Extract the [x, y] coordinate from the center of the cell holding the provided text.  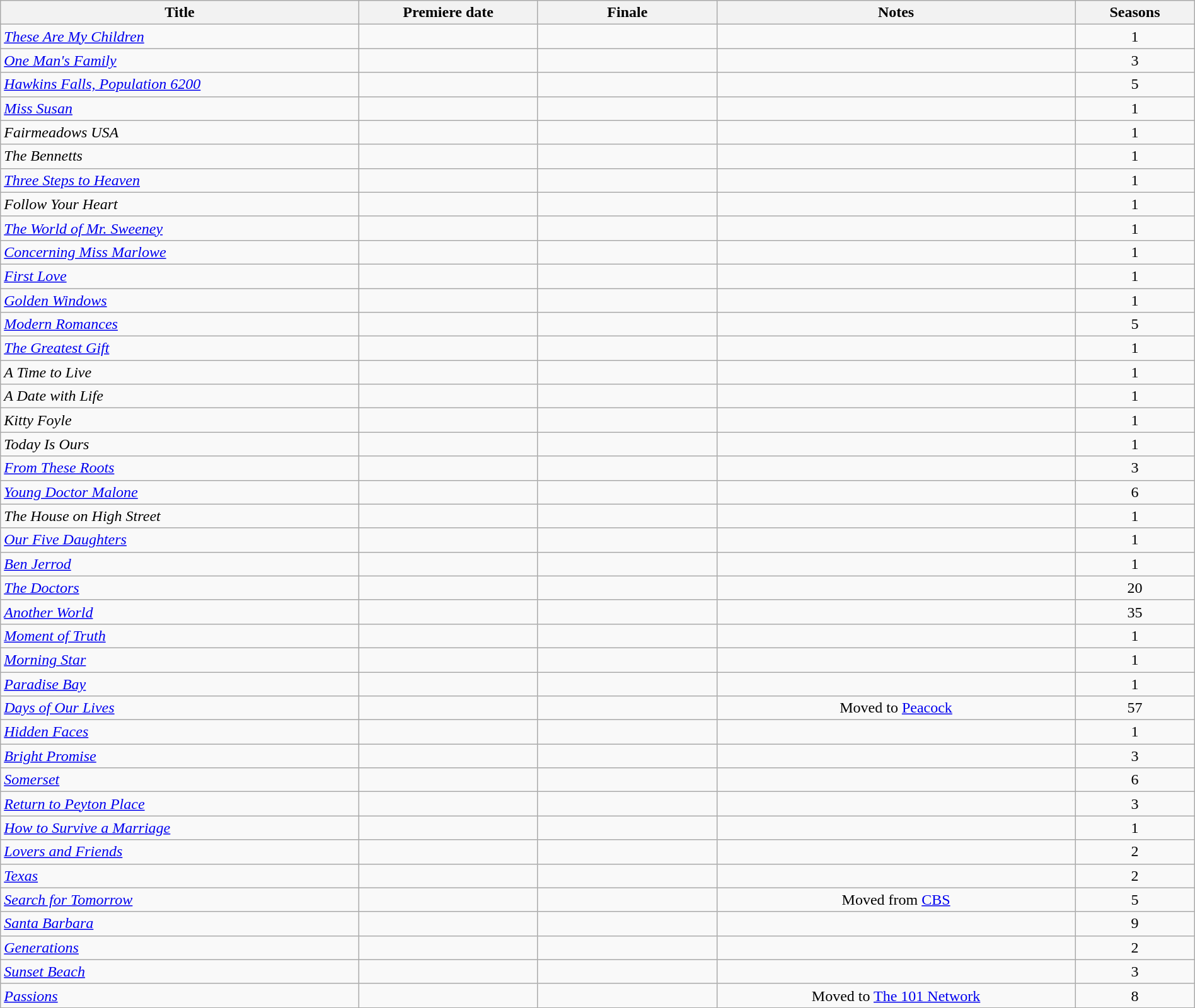
57 [1135, 708]
Texas [180, 876]
From These Roots [180, 468]
Lovers and Friends [180, 852]
Title [180, 13]
Sunset Beach [180, 971]
First Love [180, 276]
These Are My Children [180, 37]
Finale [627, 13]
Generations [180, 948]
Golden Windows [180, 301]
Morning Star [180, 660]
Modern Romances [180, 324]
Fairmeadows USA [180, 132]
Kitty Foyle [180, 420]
One Man's Family [180, 60]
The Doctors [180, 588]
8 [1135, 995]
Miss Susan [180, 108]
Another World [180, 612]
Days of Our Lives [180, 708]
Ben Jerrod [180, 564]
Concerning Miss Marlowe [180, 252]
Three Steps to Heaven [180, 180]
The Greatest Gift [180, 348]
Paradise Bay [180, 684]
Young Doctor Malone [180, 492]
Moment of Truth [180, 636]
20 [1135, 588]
Bright Promise [180, 756]
Notes [896, 13]
Premiere date [448, 13]
Search for Tomorrow [180, 900]
A Time to Live [180, 372]
The Bennetts [180, 156]
Somerset [180, 780]
Follow Your Heart [180, 204]
Moved to Peacock [896, 708]
Hawkins Falls, Population 6200 [180, 84]
The World of Mr. Sweeney [180, 228]
Moved to The 101 Network [896, 995]
Today Is Ours [180, 444]
The House on High Street [180, 516]
Passions [180, 995]
Santa Barbara [180, 924]
Our Five Daughters [180, 540]
9 [1135, 924]
Moved from CBS [896, 900]
Return to Peyton Place [180, 804]
Hidden Faces [180, 732]
How to Survive a Marriage [180, 828]
35 [1135, 612]
A Date with Life [180, 396]
Seasons [1135, 13]
